Detect which cell encompasses the target text, then output its [X, Y] center coordinate. 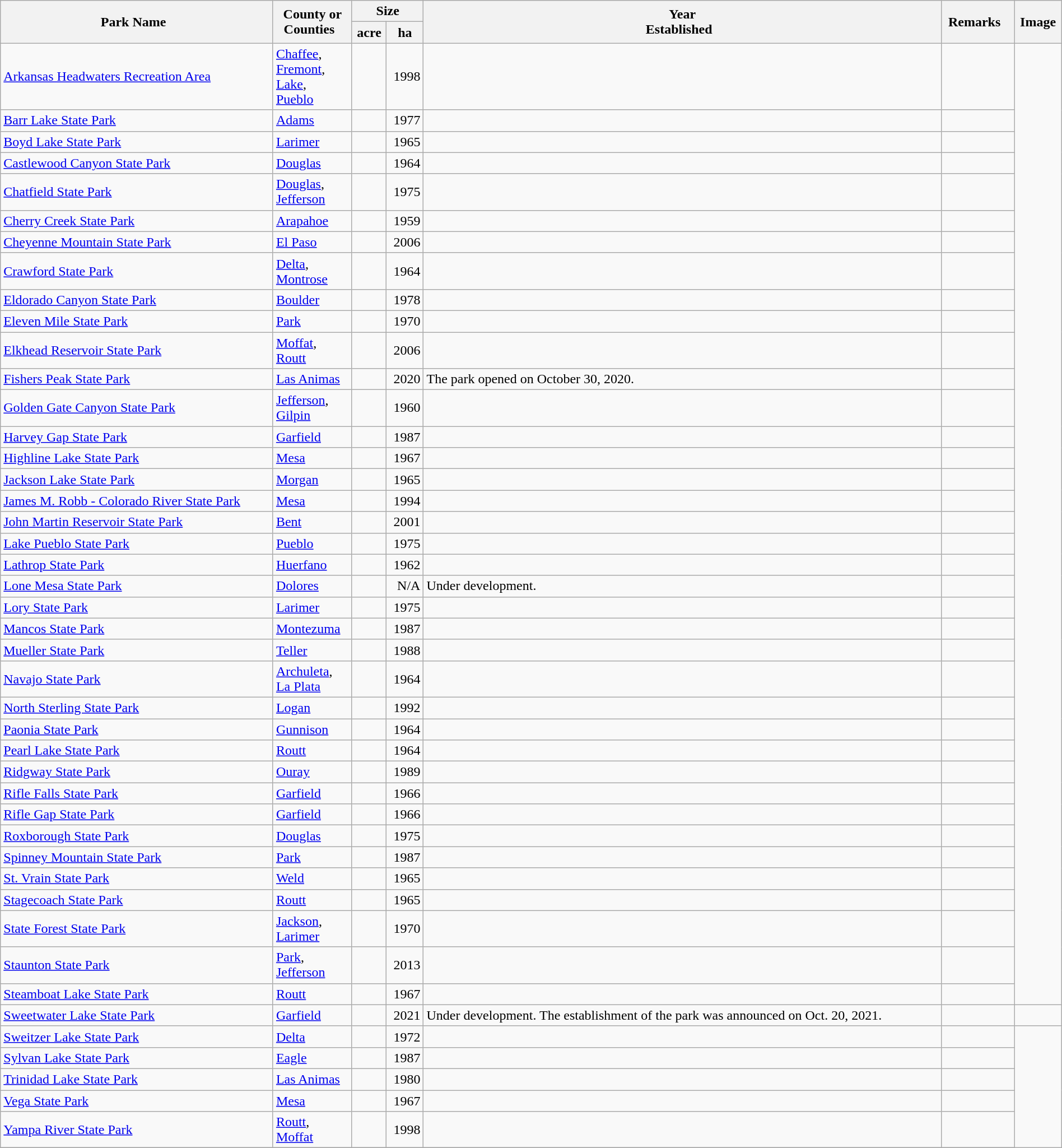
Image [1038, 22]
Delta [313, 1037]
N/A [405, 586]
Douglas, Jefferson [313, 192]
1989 [405, 772]
2020 [405, 379]
State Forest State Park [137, 929]
Routt, Moffat [313, 1130]
Logan [313, 708]
1988 [405, 650]
St. Vrain State Park [137, 879]
Sylvan Lake State Park [137, 1058]
Yampa River State Park [137, 1130]
Huerfano [313, 565]
James M. Robb - Colorado River State Park [137, 501]
Roxborough State Park [137, 836]
Eleven Mile State Park [137, 321]
1978 [405, 300]
Arapahoe [313, 221]
Chatfield State Park [137, 192]
Lory State Park [137, 607]
Mueller State Park [137, 650]
Barr Lake State Park [137, 120]
Weld [313, 879]
Boyd Lake State Park [137, 142]
El Paso [313, 242]
Highline Lake State Park [137, 458]
Rifle Gap State Park [137, 815]
1960 [405, 408]
ha [405, 32]
Under development. The establishment of the park was announced on Oct. 20, 2021. [682, 1015]
Pueblo [313, 543]
1962 [405, 565]
Cherry Creek State Park [137, 221]
Steamboat Lake State Park [137, 994]
Golden Gate Canyon State Park [137, 408]
Eagle [313, 1058]
Sweetwater Lake State Park [137, 1015]
2001 [405, 522]
1977 [405, 120]
1994 [405, 501]
Navajo State Park [137, 679]
Teller [313, 650]
Mancos State Park [137, 629]
Jefferson, Gilpin [313, 408]
Ridgway State Park [137, 772]
Morgan [313, 480]
Trinidad Lake State Park [137, 1079]
Remarks [978, 22]
2013 [405, 965]
John Martin Reservoir State Park [137, 522]
Gunnison [313, 729]
Arkansas Headwaters Recreation Area [137, 76]
acre [369, 32]
2021 [405, 1015]
Archuleta, La Plata [313, 679]
Paonia State Park [137, 729]
Eldorado Canyon State Park [137, 300]
Ouray [313, 772]
The park opened on October 30, 2020. [682, 379]
Size [388, 11]
Stagecoach State Park [137, 900]
Sweitzer Lake State Park [137, 1037]
Lathrop State Park [137, 565]
Bent [313, 522]
Staunton State Park [137, 965]
North Sterling State Park [137, 708]
Spinney Mountain State Park [137, 857]
County or Counties [313, 22]
Lone Mesa State Park [137, 586]
Fishers Peak State Park [137, 379]
1980 [405, 1079]
Adams [313, 120]
Pearl Lake State Park [137, 751]
Chaffee, Fremont, Lake, Pueblo [313, 76]
Castlewood Canyon State Park [137, 163]
Park, Jefferson [313, 965]
Montezuma [313, 629]
Elkhead Reservoir State Park [137, 350]
Boulder [313, 300]
Jackson, Larimer [313, 929]
Harvey Gap State Park [137, 437]
Delta, Montrose [313, 271]
Crawford State Park [137, 271]
Park Name [137, 22]
Lake Pueblo State Park [137, 543]
Moffat, Routt [313, 350]
Year Established [682, 22]
Cheyenne Mountain State Park [137, 242]
Vega State Park [137, 1101]
Jackson Lake State Park [137, 480]
Under development. [682, 586]
1959 [405, 221]
1992 [405, 708]
Rifle Falls State Park [137, 793]
Dolores [313, 586]
1972 [405, 1037]
